Identify which cell holds the provided text, then report its [X, Y] central coordinate. 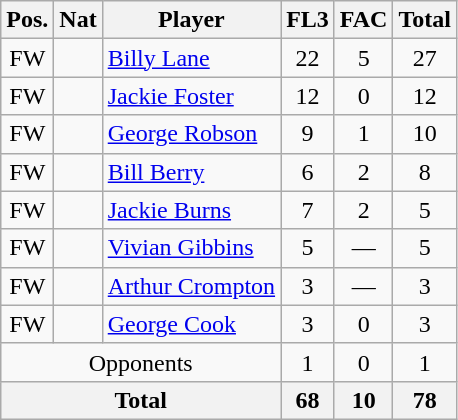
George Cook [191, 324]
George Robson [191, 134]
Pos. [28, 20]
6 [308, 172]
Bill Berry [191, 172]
Nat [78, 20]
7 [308, 210]
8 [425, 172]
Jackie Burns [191, 210]
Jackie Foster [191, 96]
22 [308, 58]
Arthur Crompton [191, 286]
Vivian Gibbins [191, 248]
Player [191, 20]
27 [425, 58]
68 [308, 400]
Opponents [141, 362]
9 [308, 134]
78 [425, 400]
Billy Lane [191, 58]
FAC [364, 20]
FL3 [308, 20]
